Scan for the cell matching the given text and deliver its [X, Y] coordinate at center. 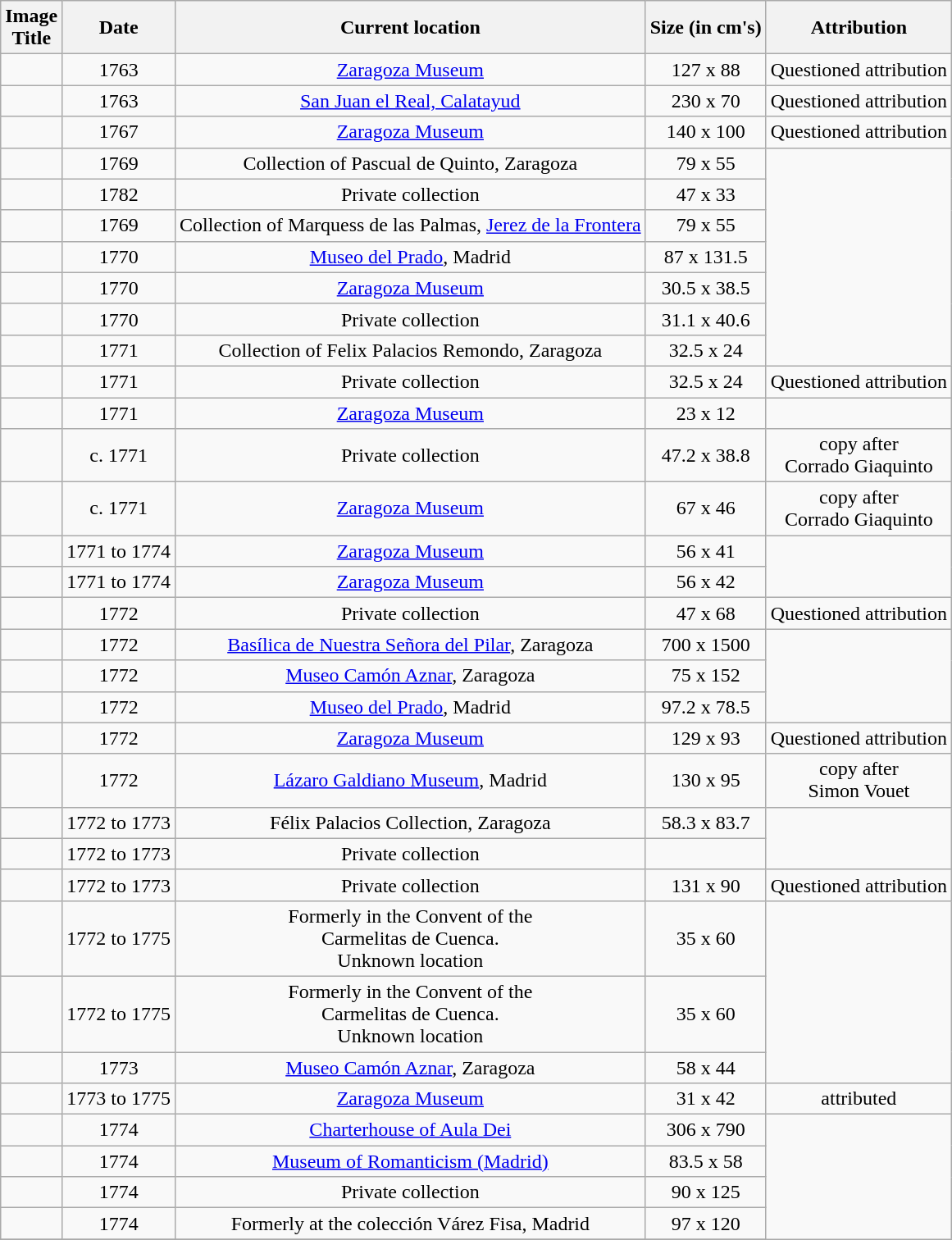
Félix Palacios Collection, Zaragoza [411, 823]
67 x 46 [705, 508]
Collection of Pascual de Quinto, Zaragoza [411, 163]
131 x 90 [705, 885]
87 x 131.5 [705, 257]
306 x 790 [705, 1130]
90 x 125 [705, 1192]
30.5 x 38.5 [705, 288]
Charterhouse of Aula Dei [411, 1130]
700 x 1500 [705, 645]
129 x 93 [705, 738]
83.5 x 58 [705, 1161]
ImageTitle [31, 28]
1773 [119, 1067]
attributed [859, 1099]
230 x 70 [705, 101]
Attribution [859, 28]
31.1 x 40.6 [705, 319]
Date [119, 28]
47 x 33 [705, 194]
97 x 120 [705, 1224]
97.2 x 78.5 [705, 707]
Size (in cm's) [705, 28]
56 x 41 [705, 551]
47.2 x 38.8 [705, 456]
1773 to 1775 [119, 1099]
Museum of Romanticism (Madrid) [411, 1161]
130 x 95 [705, 781]
San Juan el Real, Calatayud [411, 101]
127 x 88 [705, 70]
58 x 44 [705, 1067]
1767 [119, 132]
31 x 42 [705, 1099]
Collection of Felix Palacios Remondo, Zaragoza [411, 350]
1782 [119, 194]
Current location [411, 28]
75 x 152 [705, 676]
56 x 42 [705, 582]
47 x 68 [705, 613]
Lázaro Galdiano Museum, Madrid [411, 781]
23 x 12 [705, 413]
Basílica de Nuestra Señora del Pilar, Zaragoza [411, 645]
58.3 x 83.7 [705, 823]
Collection of Marquess de las Palmas, Jerez de la Frontera [411, 226]
140 x 100 [705, 132]
Formerly at the colección Várez Fisa, Madrid [411, 1224]
copy afterSimon Vouet [859, 781]
